Return the (x, y) coordinate for the center point of the cell that contains the specified text.  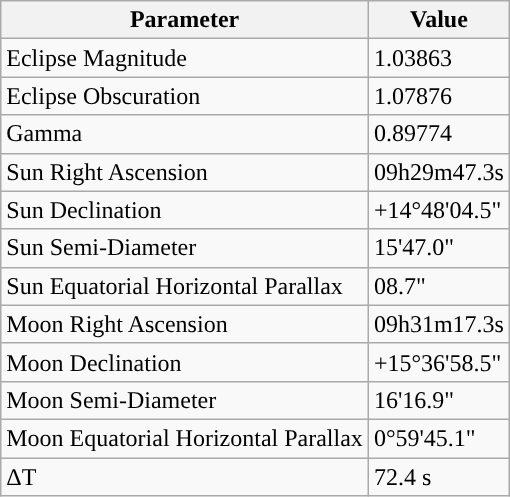
Moon Semi-Diameter (185, 400)
09h31m17.3s (438, 324)
Gamma (185, 134)
Value (438, 20)
0.89774 (438, 134)
Moon Declination (185, 362)
15'47.0" (438, 248)
Moon Right Ascension (185, 324)
Parameter (185, 20)
09h29m47.3s (438, 172)
Eclipse Obscuration (185, 96)
1.03863 (438, 58)
ΔT (185, 477)
+15°36'58.5" (438, 362)
Sun Declination (185, 210)
08.7" (438, 286)
Sun Semi-Diameter (185, 248)
+14°48'04.5" (438, 210)
Moon Equatorial Horizontal Parallax (185, 438)
Sun Right Ascension (185, 172)
Sun Equatorial Horizontal Parallax (185, 286)
1.07876 (438, 96)
72.4 s (438, 477)
16'16.9" (438, 400)
0°59'45.1" (438, 438)
Eclipse Magnitude (185, 58)
